Capture the cell that displays the provided text and extract its (X, Y) central coordinate. 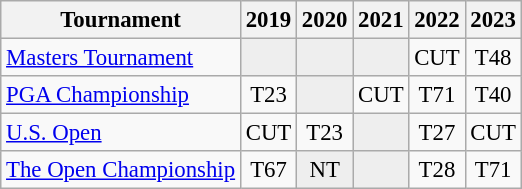
NT (325, 170)
2020 (325, 20)
Tournament (121, 20)
T40 (493, 95)
T28 (437, 170)
The Open Championship (121, 170)
T27 (437, 133)
2021 (381, 20)
Masters Tournament (121, 58)
2023 (493, 20)
2022 (437, 20)
2019 (268, 20)
T67 (268, 170)
PGA Championship (121, 95)
U.S. Open (121, 133)
T48 (493, 58)
